Output the [X, Y] coordinate of the center of the cell containing the given text.  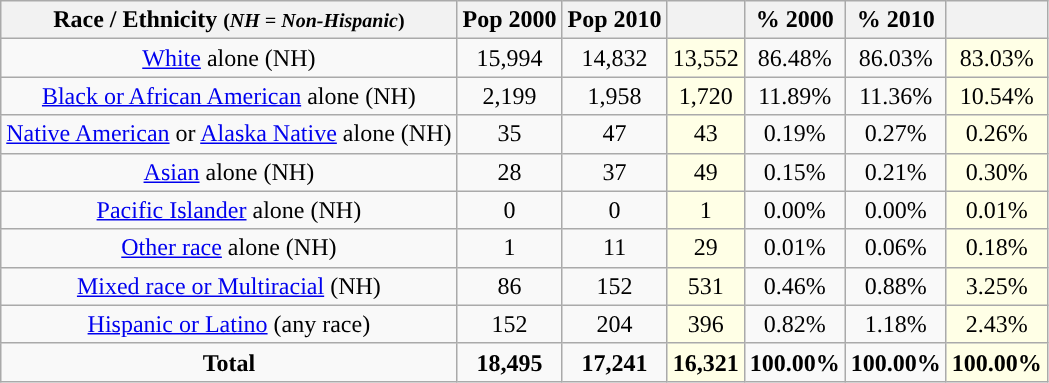
37 [614, 172]
Native American or Alaska Native alone (NH) [229, 134]
43 [706, 134]
0.06% [896, 248]
2.43% [996, 324]
10.54% [996, 96]
3.25% [996, 286]
Race / Ethnicity (NH = Non-Hispanic) [229, 20]
11.89% [794, 96]
17,241 [614, 362]
47 [614, 134]
0.21% [896, 172]
49 [706, 172]
% 2000 [794, 20]
11 [614, 248]
Black or African American alone (NH) [229, 96]
204 [614, 324]
2,199 [510, 96]
11.36% [896, 96]
1,720 [706, 96]
35 [510, 134]
Other race alone (NH) [229, 248]
% 2010 [896, 20]
86 [510, 286]
Pop 2010 [614, 20]
0.30% [996, 172]
531 [706, 286]
0.15% [794, 172]
83.03% [996, 58]
16,321 [706, 362]
0.27% [896, 134]
Asian alone (NH) [229, 172]
0.82% [794, 324]
0.26% [996, 134]
0.19% [794, 134]
15,994 [510, 58]
14,832 [614, 58]
86.48% [794, 58]
0.88% [896, 286]
1.18% [896, 324]
Hispanic or Latino (any race) [229, 324]
White alone (NH) [229, 58]
18,495 [510, 362]
29 [706, 248]
0.18% [996, 248]
13,552 [706, 58]
Total [229, 362]
1,958 [614, 96]
Pop 2000 [510, 20]
Pacific Islander alone (NH) [229, 210]
86.03% [896, 58]
0.46% [794, 286]
396 [706, 324]
Mixed race or Multiracial (NH) [229, 286]
28 [510, 172]
